Identify which cell holds the provided text, then report its [X, Y] central coordinate. 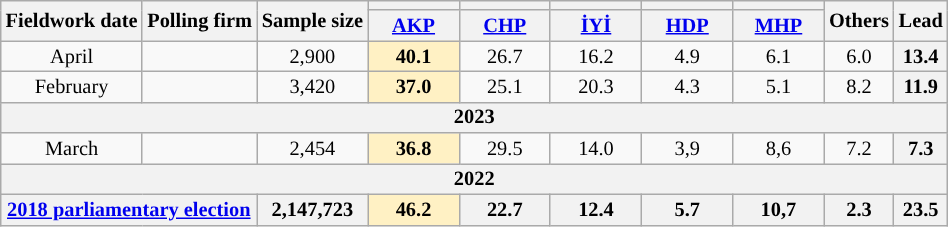
40.1 [414, 56]
7.2 [859, 148]
AKP [414, 26]
5.1 [778, 86]
February [72, 86]
22.7 [504, 210]
2018 parliamentary election [129, 210]
7.3 [921, 148]
2023 [474, 118]
46.2 [414, 210]
12.4 [596, 210]
March [72, 148]
23.5 [921, 210]
3,420 [312, 86]
MHP [778, 26]
Polling firm [199, 20]
8.2 [859, 86]
16.2 [596, 56]
26.7 [504, 56]
4.3 [688, 86]
25.1 [504, 86]
2,900 [312, 56]
6.0 [859, 56]
6.1 [778, 56]
2022 [474, 178]
HDP [688, 26]
2,454 [312, 148]
20.3 [596, 86]
10,7 [778, 210]
Fieldwork date [72, 20]
13.4 [921, 56]
Others [859, 20]
11.9 [921, 86]
Sample size [312, 20]
CHP [504, 26]
8,6 [778, 148]
2.3 [859, 210]
April [72, 56]
29.5 [504, 148]
14.0 [596, 148]
2,147,723 [312, 210]
İYİ [596, 26]
4.9 [688, 56]
37.0 [414, 86]
Lead [921, 20]
3,9 [688, 148]
5.7 [688, 210]
36.8 [414, 148]
